Capture the cell that displays the provided text and extract its (X, Y) central coordinate. 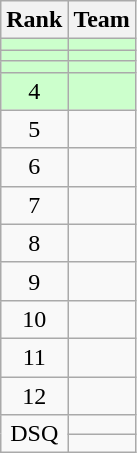
10 (34, 319)
5 (34, 129)
12 (34, 395)
DSQ (34, 434)
11 (34, 357)
9 (34, 281)
8 (34, 243)
6 (34, 167)
Team (102, 20)
4 (34, 91)
7 (34, 205)
Rank (34, 20)
